From the cell containing the given text, extract its center point as [X, Y] coordinate. 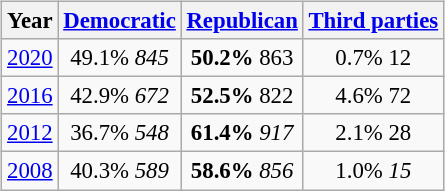
36.7% 548 [120, 133]
2.1% 28 [373, 133]
1.0% 15 [373, 171]
2012 [30, 133]
42.9% 672 [120, 96]
2008 [30, 171]
52.5% 822 [242, 96]
0.7% 12 [373, 58]
2020 [30, 58]
Year [30, 21]
61.4% 917 [242, 133]
Third parties [373, 21]
58.6% 856 [242, 171]
40.3% 589 [120, 171]
4.6% 72 [373, 96]
Republican [242, 21]
49.1% 845 [120, 58]
50.2% 863 [242, 58]
2016 [30, 96]
Democratic [120, 21]
